Locate the cell with the specified text and output its (x, y) center coordinate. 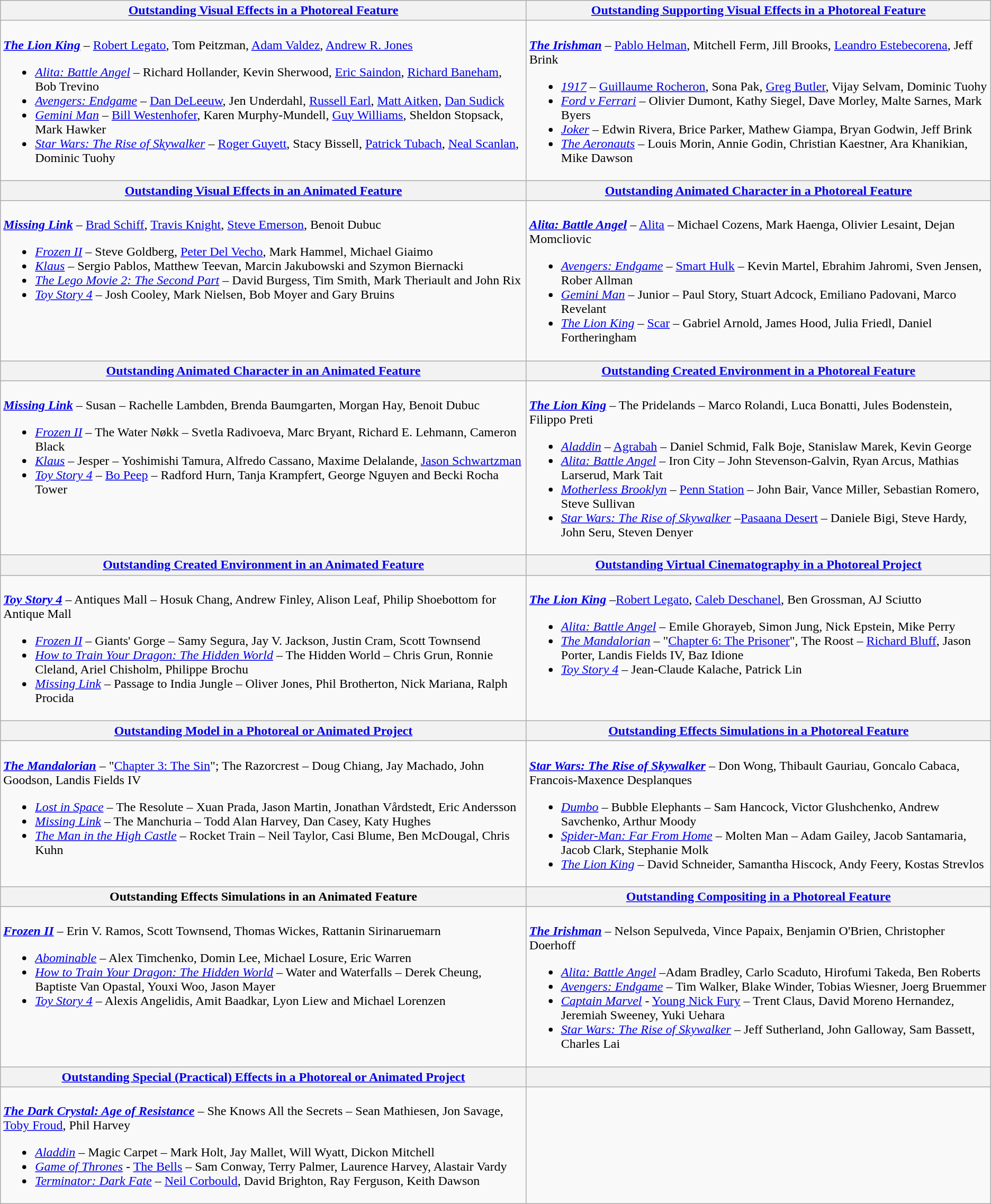
Outstanding Created Environment in an Animated Feature (264, 565)
Outstanding Animated Character in a Photoreal Feature (758, 191)
Outstanding Effects Simulations in a Photoreal Feature (758, 731)
Outstanding Visual Effects in a Photoreal Feature (264, 11)
Outstanding Supporting Visual Effects in a Photoreal Feature (758, 11)
Outstanding Animated Character in an Animated Feature (264, 371)
Outstanding Effects Simulations in an Animated Feature (264, 896)
Outstanding Created Environment in a Photoreal Feature (758, 371)
Outstanding Virtual Cinematography in a Photoreal Project (758, 565)
Outstanding Special (Practical) Effects in a Photoreal or Animated Project (264, 1076)
Outstanding Visual Effects in an Animated Feature (264, 191)
Outstanding Compositing in a Photoreal Feature (758, 896)
Outstanding Model in a Photoreal or Animated Project (264, 731)
